Locate the cell with the specified text and output its [X, Y] center coordinate. 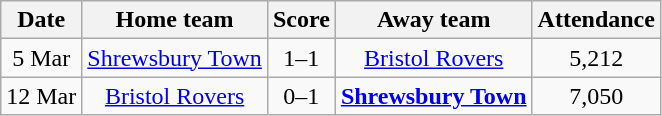
0–1 [301, 96]
Score [301, 20]
Home team [175, 20]
12 Mar [42, 96]
Attendance [596, 20]
7,050 [596, 96]
Date [42, 20]
5 Mar [42, 58]
Away team [434, 20]
5,212 [596, 58]
1–1 [301, 58]
